Search for the cell housing the specified text and yield its (x, y) center coordinate. 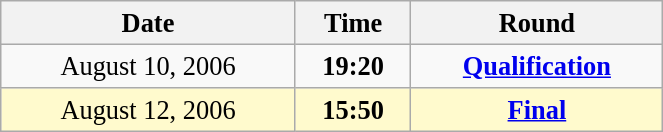
August 12, 2006 (148, 109)
Qualification (537, 66)
Round (537, 22)
15:50 (353, 109)
Date (148, 22)
August 10, 2006 (148, 66)
Time (353, 22)
Final (537, 109)
19:20 (353, 66)
